Provide the [x, y] coordinate of the cell's center where the given text is located.  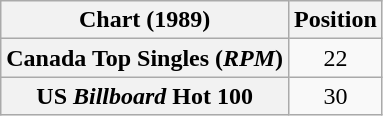
US Billboard Hot 100 [145, 96]
Chart (1989) [145, 20]
Position [336, 20]
30 [336, 96]
22 [336, 58]
Canada Top Singles (RPM) [145, 58]
